Extract the [x, y] coordinate from the center of the cell holding the provided text.  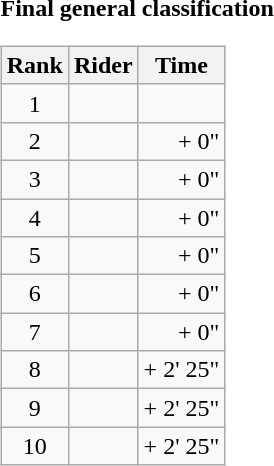
Time [182, 65]
8 [34, 370]
Rider [103, 65]
9 [34, 408]
Rank [34, 65]
6 [34, 294]
2 [34, 141]
5 [34, 256]
7 [34, 332]
4 [34, 217]
1 [34, 103]
3 [34, 179]
10 [34, 446]
